Identify which cell holds the provided text, then report its [x, y] central coordinate. 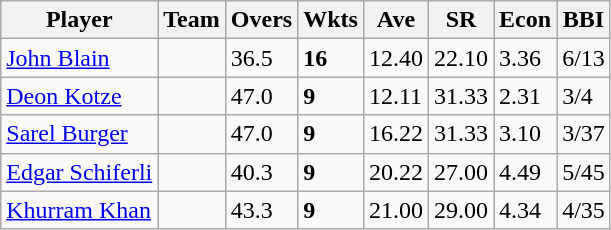
5/45 [584, 172]
2.31 [526, 96]
Khurram Khan [80, 210]
43.3 [261, 210]
36.5 [261, 58]
12.40 [396, 58]
Team [192, 20]
4.34 [526, 210]
Wkts [331, 20]
6/13 [584, 58]
27.00 [460, 172]
Edgar Schiferli [80, 172]
20.22 [396, 172]
Overs [261, 20]
John Blain [80, 58]
3/4 [584, 96]
Deon Kotze [80, 96]
16 [331, 58]
22.10 [460, 58]
12.11 [396, 96]
4/35 [584, 210]
21.00 [396, 210]
29.00 [460, 210]
40.3 [261, 172]
4.49 [526, 172]
3.10 [526, 134]
Sarel Burger [80, 134]
Player [80, 20]
SR [460, 20]
16.22 [396, 134]
Ave [396, 20]
3/37 [584, 134]
Econ [526, 20]
3.36 [526, 58]
BBI [584, 20]
